Extract the [X, Y] coordinate from the center of the cell holding the provided text.  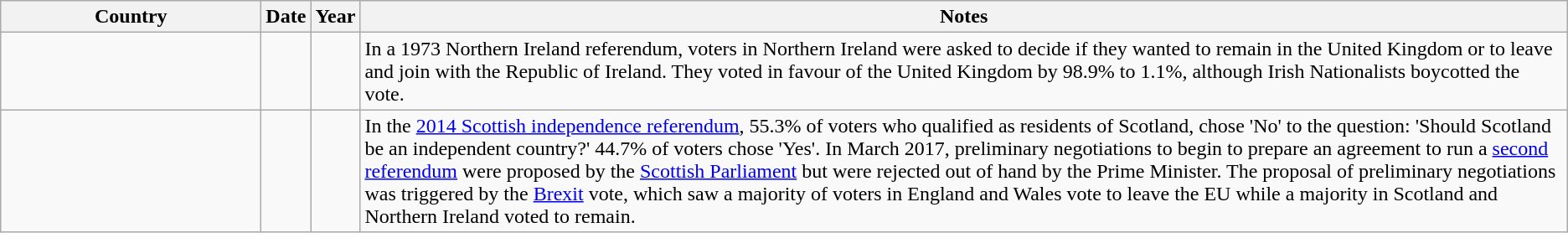
Notes [963, 17]
Date [286, 17]
Year [335, 17]
Country [131, 17]
